Return the [x, y] coordinate for the center point of the cell that contains the specified text.  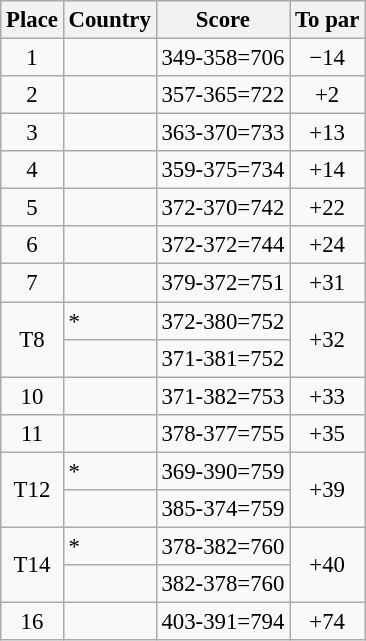
T8 [32, 340]
Country [110, 20]
T14 [32, 564]
4 [32, 170]
+31 [328, 283]
5 [32, 208]
382-378=760 [223, 584]
16 [32, 621]
+14 [328, 170]
403-391=794 [223, 621]
385-374=759 [223, 509]
+74 [328, 621]
3 [32, 133]
349-358=706 [223, 58]
1 [32, 58]
378-382=760 [223, 546]
−14 [328, 58]
Score [223, 20]
+24 [328, 245]
+40 [328, 564]
11 [32, 433]
363-370=733 [223, 133]
359-375=734 [223, 170]
10 [32, 396]
7 [32, 283]
Place [32, 20]
T12 [32, 490]
357-365=722 [223, 95]
6 [32, 245]
372-380=752 [223, 321]
371-382=753 [223, 396]
To par [328, 20]
+33 [328, 396]
+2 [328, 95]
372-372=744 [223, 245]
+35 [328, 433]
+13 [328, 133]
+32 [328, 340]
+22 [328, 208]
379-372=751 [223, 283]
+39 [328, 490]
372-370=742 [223, 208]
371-381=752 [223, 358]
369-390=759 [223, 471]
2 [32, 95]
378-377=755 [223, 433]
